Determine the (X, Y) coordinate at the center of the cell enclosing the given text.  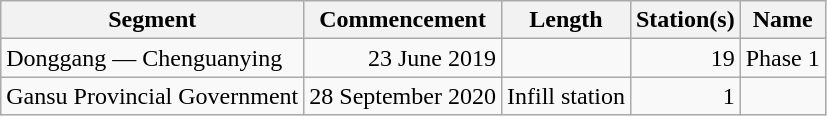
Commencement (403, 20)
Length (566, 20)
Phase 1 (782, 58)
23 June 2019 (403, 58)
28 September 2020 (403, 96)
Gansu Provincial Government (152, 96)
19 (685, 58)
Station(s) (685, 20)
Infill station (566, 96)
Donggang — Chenguanying (152, 58)
Name (782, 20)
Segment (152, 20)
1 (685, 96)
